Capture the cell that displays the provided text and extract its [x, y] central coordinate. 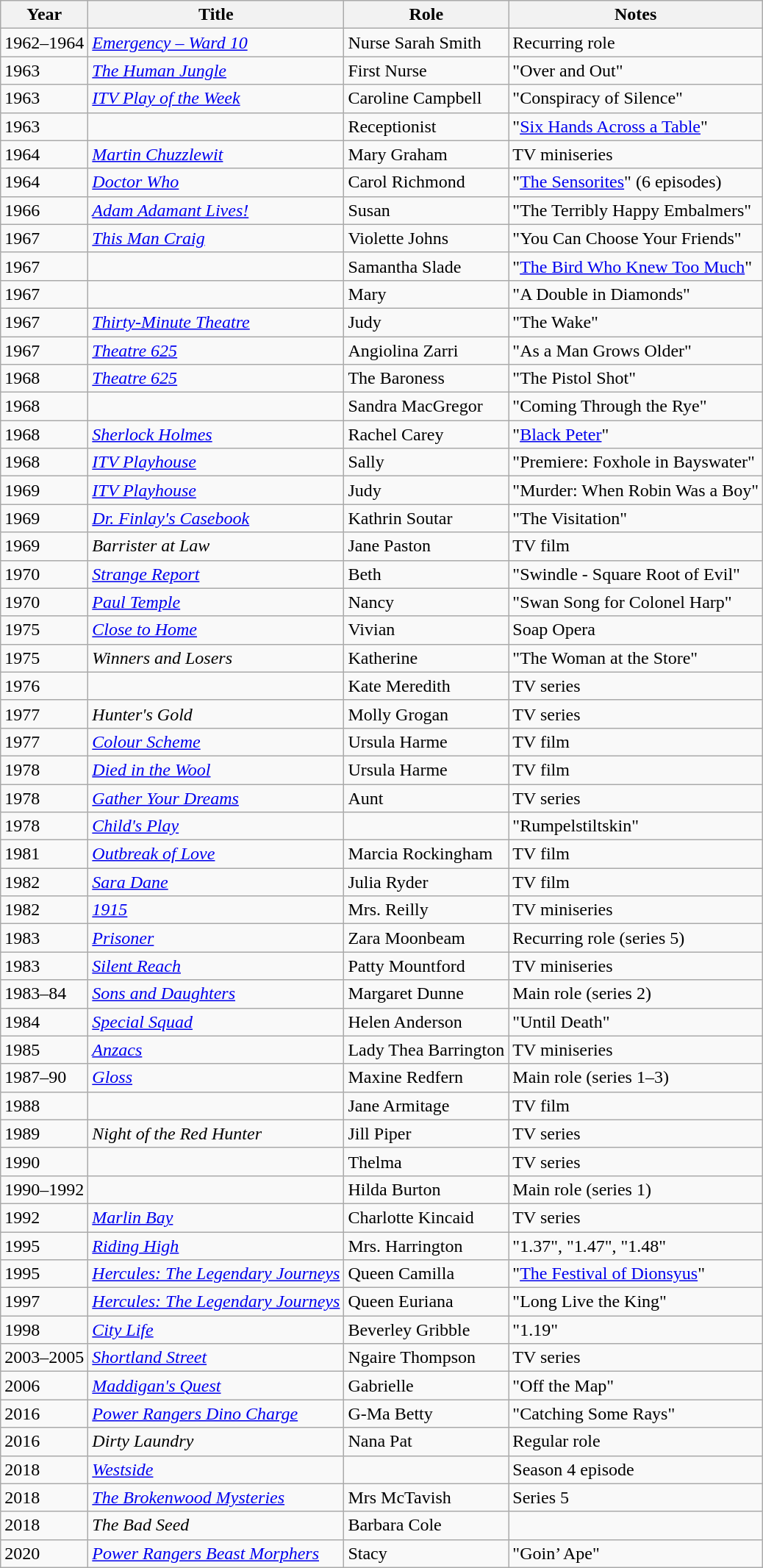
The Bad Seed [216, 1525]
1981 [44, 854]
Nurse Sarah Smith [426, 43]
"The Bird Who Knew Too Much" [636, 266]
Margaret Dunne [426, 994]
Receptionist [426, 126]
Outbreak of Love [216, 854]
"The Visitation" [636, 518]
Helen Anderson [426, 1022]
Winners and Losers [216, 658]
Marcia Rockingham [426, 854]
"Black Peter" [636, 434]
Colour Scheme [216, 742]
Main role (series 2) [636, 994]
Violette Johns [426, 238]
Child's Play [216, 826]
Main role (series 1) [636, 1189]
Aunt [426, 798]
Charlotte Kincaid [426, 1217]
Shortland Street [216, 1358]
First Nurse [426, 71]
Sally [426, 462]
Vivian [426, 630]
"Off the Map" [636, 1386]
"The Woman at the Store" [636, 658]
Jill Piper [426, 1134]
Barbara Cole [426, 1525]
Emergency – Ward 10 [216, 43]
1984 [44, 1022]
Special Squad [216, 1022]
Silent Reach [216, 966]
Prisoner [216, 938]
Beverley Gribble [426, 1330]
Maxine Redfern [426, 1078]
Role [426, 15]
Riding High [216, 1246]
Maddigan's Quest [216, 1386]
"A Double in Diamonds" [636, 294]
Sandra MacGregor [426, 407]
Close to Home [216, 630]
Year [44, 15]
2020 [44, 1553]
Adam Adamant Lives! [216, 210]
"Murder: When Robin Was a Boy" [636, 490]
Doctor Who [216, 182]
Series 5 [636, 1497]
Angiolina Zarri [426, 351]
This Man Craig [216, 238]
Mrs. Reilly [426, 910]
The Brokenwood Mysteries [216, 1497]
Nana Pat [426, 1442]
Regular role [636, 1442]
"Until Death" [636, 1022]
Hilda Burton [426, 1189]
City Life [216, 1330]
"The Terribly Happy Embalmers" [636, 210]
1985 [44, 1050]
G-Ma Betty [426, 1414]
Recurring role (series 5) [636, 938]
"The Pistol Shot" [636, 379]
"Coming Through the Rye" [636, 407]
Night of the Red Hunter [216, 1134]
Queen Euriana [426, 1302]
"Premiere: Foxhole in Bayswater" [636, 462]
Jane Paston [426, 546]
The Human Jungle [216, 71]
1962–1964 [44, 43]
Queen Camilla [426, 1274]
Barrister at Law [216, 546]
1983–84 [44, 994]
Nancy [426, 602]
Title [216, 15]
Westside [216, 1469]
Main role (series 1–3) [636, 1078]
1998 [44, 1330]
1992 [44, 1217]
Strange Report [216, 574]
Samantha Slade [426, 266]
Paul Temple [216, 602]
1988 [44, 1106]
Season 4 episode [636, 1469]
Thelma [426, 1161]
Mary [426, 294]
Kate Meredith [426, 686]
Soap Opera [636, 630]
Gloss [216, 1078]
Sara Dane [216, 882]
1987–90 [44, 1078]
"1.19" [636, 1330]
1997 [44, 1302]
"Swindle - Square Root of Evil" [636, 574]
Mrs. Harrington [426, 1246]
1989 [44, 1134]
"Conspiracy of Silence" [636, 99]
Dr. Finlay's Casebook [216, 518]
Carol Richmond [426, 182]
Mrs McTavish [426, 1497]
Power Rangers Beast Morphers [216, 1553]
Julia Ryder [426, 882]
Gather Your Dreams [216, 798]
Thirty-Minute Theatre [216, 322]
Jane Armitage [426, 1106]
"The Wake" [636, 322]
Caroline Campbell [426, 99]
Power Rangers Dino Charge [216, 1414]
"The Sensorites" (6 episodes) [636, 182]
1915 [216, 910]
Recurring role [636, 43]
"Swan Song for Colonel Harp" [636, 602]
Ngaire Thompson [426, 1358]
Hunter's Gold [216, 714]
"Catching Some Rays" [636, 1414]
Martin Chuzzlewit [216, 154]
The Baroness [426, 379]
1990–1992 [44, 1189]
2006 [44, 1386]
Anzacs [216, 1050]
Sons and Daughters [216, 994]
Susan [426, 210]
2003–2005 [44, 1358]
Molly Grogan [426, 714]
Kathrin Soutar [426, 518]
"Six Hands Across a Table" [636, 126]
Stacy [426, 1553]
"As a Man Grows Older" [636, 351]
Zara Moonbeam [426, 938]
ITV Play of the Week [216, 99]
Notes [636, 15]
1966 [44, 210]
Dirty Laundry [216, 1442]
"Over and Out" [636, 71]
Rachel Carey [426, 434]
"1.37", "1.47", "1.48" [636, 1246]
Beth [426, 574]
Marlin Bay [216, 1217]
"Rumpelstiltskin" [636, 826]
"Goin’ Ape" [636, 1553]
Gabrielle [426, 1386]
Katherine [426, 658]
"Long Live the King" [636, 1302]
Patty Mountford [426, 966]
"The Festival of Dionsyus" [636, 1274]
Lady Thea Barrington [426, 1050]
Mary Graham [426, 154]
1990 [44, 1161]
"You Can Choose Your Friends" [636, 238]
1976 [44, 686]
Died in the Wool [216, 770]
Sherlock Holmes [216, 434]
